Return (x, y) of the center of cell containing provided text 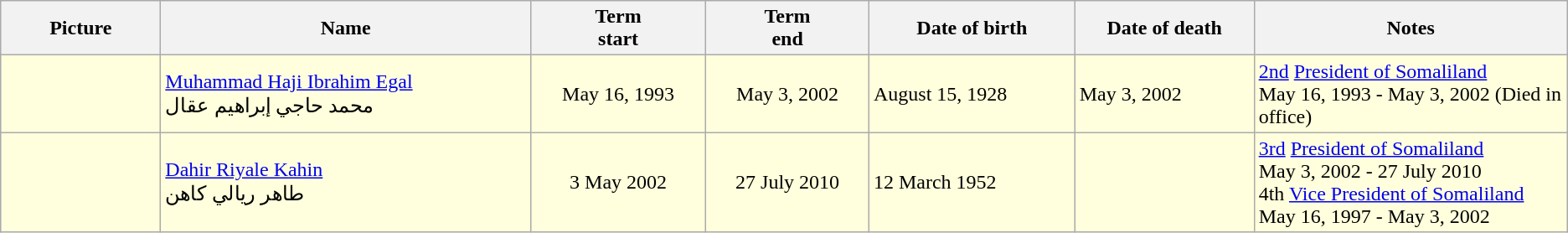
Termstart (618, 28)
Date of birth (972, 28)
27 July 2010 (787, 183)
Date of death (1164, 28)
Muhammad Haji Ibrahim Egal محمد حاجي إبراهيم عقال (346, 94)
Notes (1411, 28)
3rd President of Somaliland May 3, 2002 - 27 July 2010 4th Vice President of Somaliland May 16, 1997 - May 3, 2002 (1411, 183)
August 15, 1928 (972, 94)
Dahir Riyale Kahin طاهر ريالي كاهن (346, 183)
Picture (80, 28)
Name (346, 28)
May 16, 1993 (618, 94)
12 March 1952 (972, 183)
3 May 2002 (618, 183)
Termend (787, 28)
2nd President of Somaliland May 16, 1993 - May 3, 2002 (Died in office) (1411, 94)
